From the cell containing the given text, extract its center point as (x, y) coordinate. 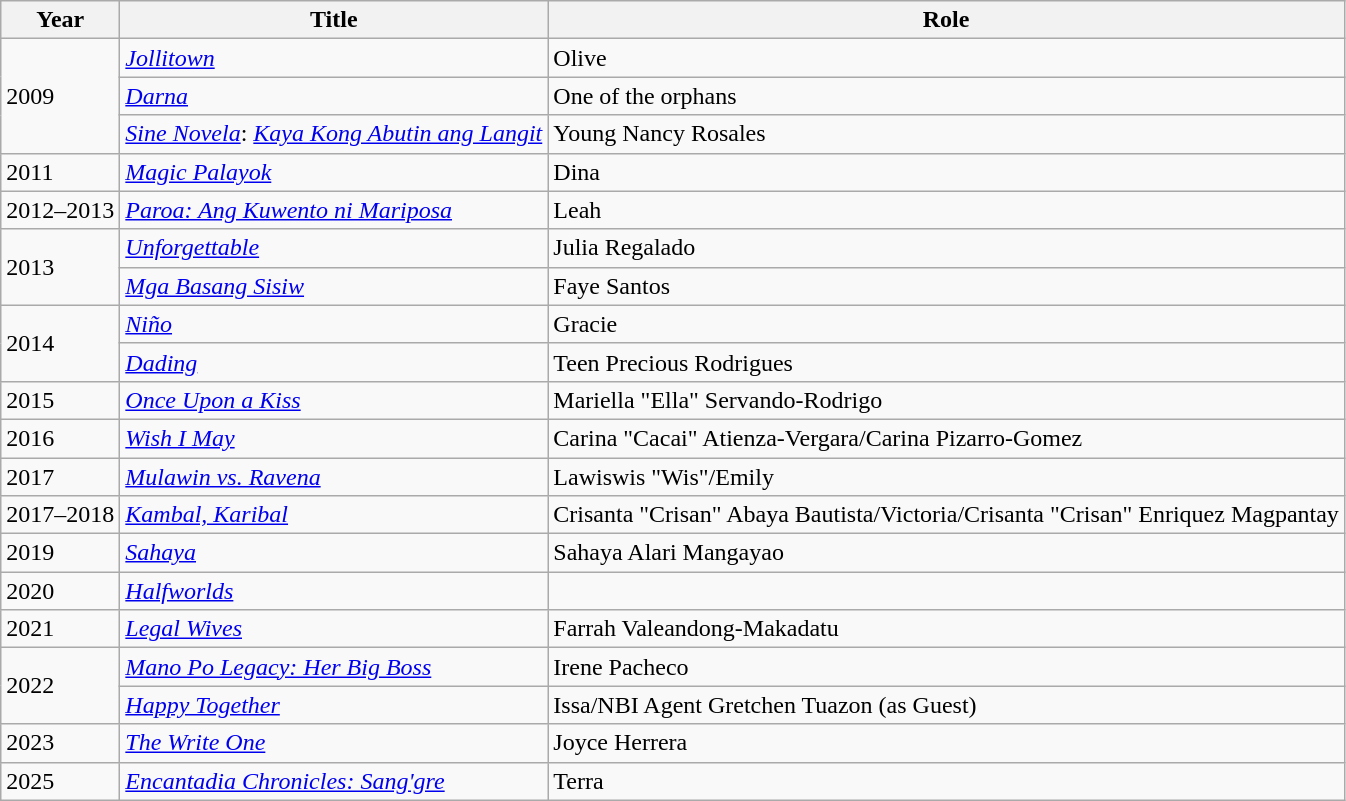
Mga Basang Sisiw (334, 286)
Teen Precious Rodrigues (946, 362)
Niño (334, 324)
Young Nancy Rosales (946, 134)
Dina (946, 172)
Sahaya (334, 553)
2023 (60, 743)
Once Upon a Kiss (334, 400)
2011 (60, 172)
Magic Palayok (334, 172)
2021 (60, 629)
2012–2013 (60, 210)
Title (334, 20)
Jollitown (334, 58)
Crisanta "Crisan" Abaya Bautista/Victoria/Crisanta "Crisan" Enriquez Magpantay (946, 515)
2017–2018 (60, 515)
Mulawin vs. Ravena (334, 477)
Paroa: Ang Kuwento ni Mariposa (334, 210)
Legal Wives (334, 629)
Olive (946, 58)
Irene Pacheco (946, 667)
Mano Po Legacy: Her Big Boss (334, 667)
Sahaya Alari Mangayao (946, 553)
2016 (60, 438)
Kambal, Karibal (334, 515)
One of the orphans (946, 96)
The Write One (334, 743)
2009 (60, 96)
2019 (60, 553)
Encantadia Chronicles: Sang'gre (334, 781)
Dading (334, 362)
Gracie (946, 324)
Leah (946, 210)
Halfworlds (334, 591)
Carina "Cacai" Atienza-Vergara/Carina Pizarro-Gomez (946, 438)
Happy Together (334, 705)
Sine Novela: Kaya Kong Abutin ang Langit (334, 134)
Terra (946, 781)
2013 (60, 267)
2015 (60, 400)
Julia Regalado (946, 248)
Darna (334, 96)
2020 (60, 591)
Role (946, 20)
Year (60, 20)
Mariella "Ella" Servando-Rodrigo (946, 400)
2022 (60, 686)
2014 (60, 343)
Farrah Valeandong-Makadatu (946, 629)
Unforgettable (334, 248)
Faye Santos (946, 286)
Lawiswis "Wis"/Emily (946, 477)
2017 (60, 477)
Issa/NBI Agent Gretchen Tuazon (as Guest) (946, 705)
Joyce Herrera (946, 743)
2025 (60, 781)
Wish I May (334, 438)
